Scan for the cell matching the given text and deliver its (X, Y) coordinate at center. 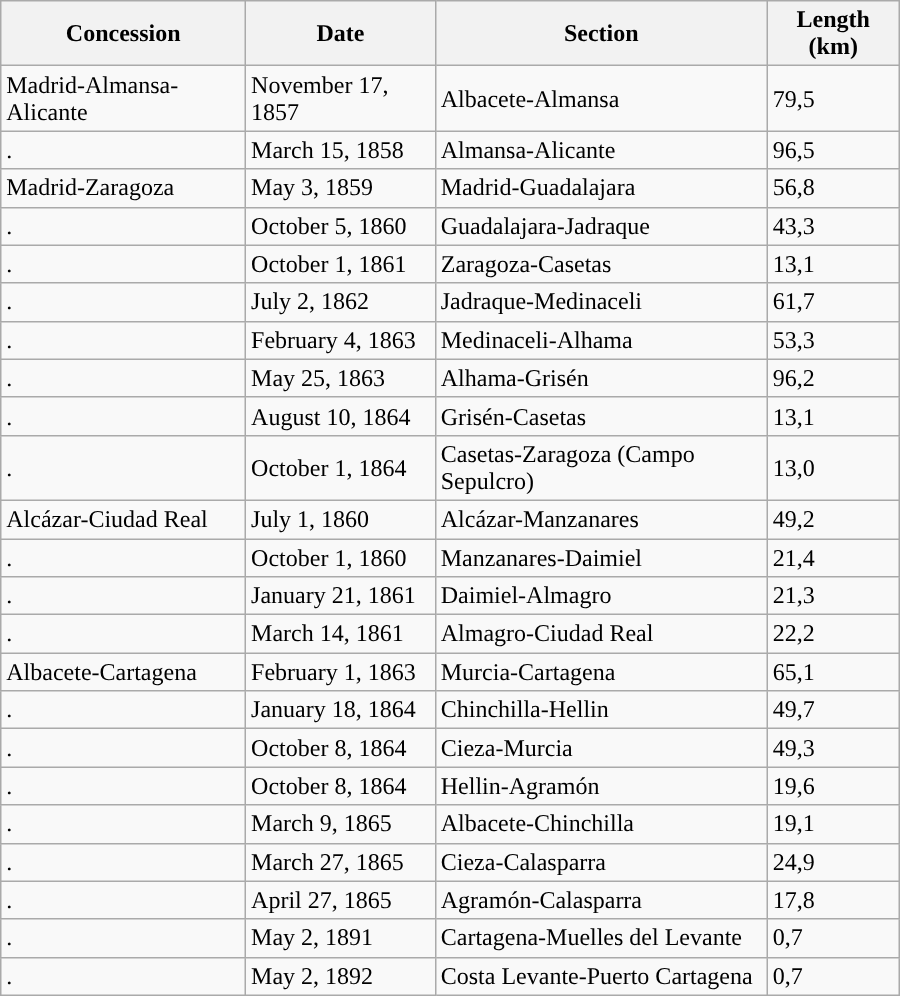
July 1, 1860 (341, 519)
21,4 (833, 557)
Chinchilla-Hellin (601, 710)
49,2 (833, 519)
22,2 (833, 634)
May 25, 1863 (341, 378)
49,3 (833, 748)
96,5 (833, 150)
February 4, 1863 (341, 340)
March 14, 1861 (341, 634)
April 27, 1865 (341, 900)
October 1, 1860 (341, 557)
Madrid-Zaragoza (124, 188)
Section (601, 34)
Alcázar-Ciudad Real (124, 519)
November 17, 1857 (341, 98)
Albacete-Almansa (601, 98)
Daimiel-Almagro (601, 596)
March 27, 1865 (341, 862)
43,3 (833, 226)
Cartagena-Muelles del Levante (601, 938)
Madrid-Almansa-Alicante (124, 98)
Concession (124, 34)
March 9, 1865 (341, 824)
October 1, 1861 (341, 264)
17,8 (833, 900)
56,8 (833, 188)
October 1, 1864 (341, 468)
August 10, 1864 (341, 416)
Alcázar-Manzanares (601, 519)
Cieza-Calasparra (601, 862)
Albacete-Chinchilla (601, 824)
Grisén-Casetas (601, 416)
Date (341, 34)
53,3 (833, 340)
19,1 (833, 824)
Costa Levante-Puerto Cartagena (601, 976)
Manzanares-Daimiel (601, 557)
Hellin-Agramón (601, 786)
October 5, 1860 (341, 226)
49,7 (833, 710)
Alhama-Grisén (601, 378)
Madrid-Guadalajara (601, 188)
May 3, 1859 (341, 188)
Guadalajara-Jadraque (601, 226)
January 21, 1861 (341, 596)
61,7 (833, 302)
Almansa-Alicante (601, 150)
Agramón-Calasparra (601, 900)
Albacete-Cartagena (124, 672)
Murcia-Cartagena (601, 672)
Medinaceli-Alhama (601, 340)
24,9 (833, 862)
May 2, 1892 (341, 976)
79,5 (833, 98)
96,2 (833, 378)
Jadraque-Medinaceli (601, 302)
May 2, 1891 (341, 938)
Almagro-Ciudad Real (601, 634)
January 18, 1864 (341, 710)
65,1 (833, 672)
Length (km) (833, 34)
February 1, 1863 (341, 672)
Zaragoza-Casetas (601, 264)
19,6 (833, 786)
21,3 (833, 596)
March 15, 1858 (341, 150)
Casetas-Zaragoza (Campo Sepulcro) (601, 468)
Cieza-Murcia (601, 748)
July 2, 1862 (341, 302)
13,0 (833, 468)
